Pinpoint the cell where the given text exists, returning its [x, y] midpoint coordinate. 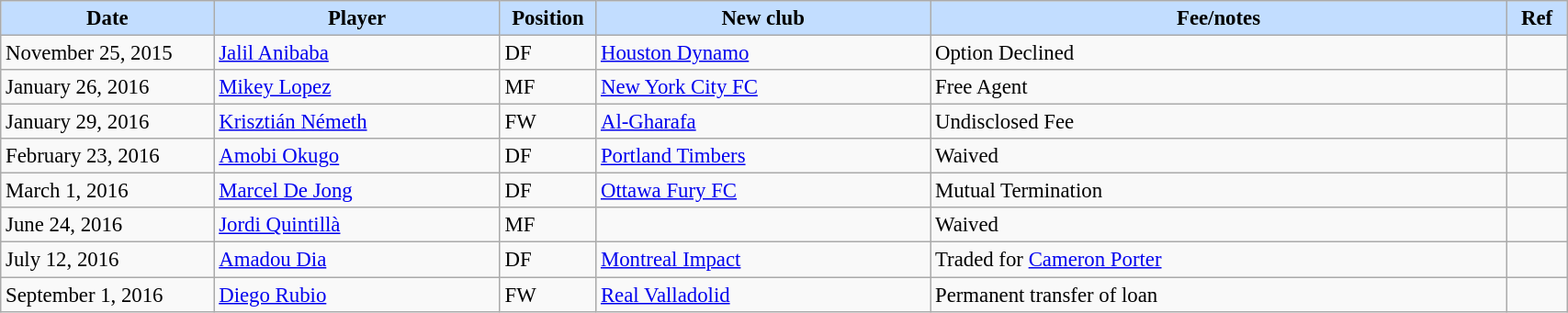
July 12, 2016 [107, 260]
January 26, 2016 [107, 87]
September 1, 2016 [107, 295]
Permanent transfer of loan [1219, 295]
January 29, 2016 [107, 122]
Diego Rubio [356, 295]
New club [763, 18]
Mutual Termination [1219, 191]
Portland Timbers [763, 156]
February 23, 2016 [107, 156]
November 25, 2015 [107, 53]
Mikey Lopez [356, 87]
Krisztián Németh [356, 122]
Date [107, 18]
Marcel De Jong [356, 191]
Jalil Anibaba [356, 53]
Option Declined [1219, 53]
New York City FC [763, 87]
Al-Gharafa [763, 122]
Houston Dynamo [763, 53]
Jordi Quintillà [356, 225]
Position [547, 18]
Traded for Cameron Porter [1219, 260]
March 1, 2016 [107, 191]
Amobi Okugo [356, 156]
Ref [1536, 18]
Player [356, 18]
Ottawa Fury FC [763, 191]
Fee/notes [1219, 18]
Montreal Impact [763, 260]
Free Agent [1219, 87]
Undisclosed Fee [1219, 122]
Amadou Dia [356, 260]
June 24, 2016 [107, 225]
Real Valladolid [763, 295]
